Capture the cell that displays the provided text and extract its (X, Y) central coordinate. 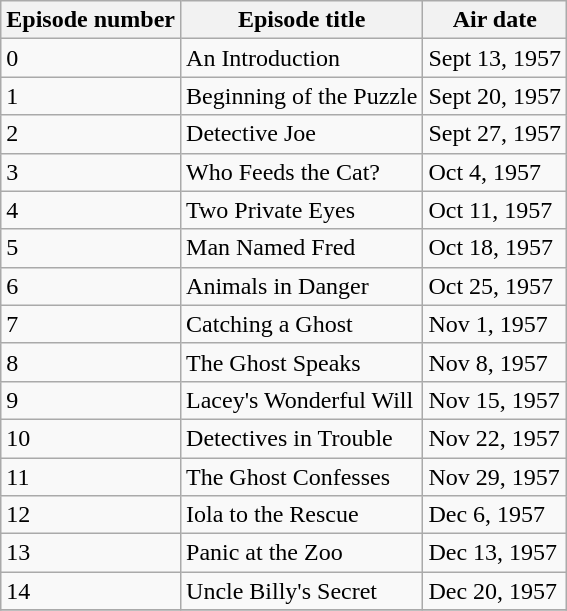
Nov 8, 1957 (495, 362)
12 (91, 515)
9 (91, 400)
Nov 22, 1957 (495, 438)
Panic at the Zoo (302, 553)
Episode title (302, 20)
Lacey's Wonderful Will (302, 400)
Oct 11, 1957 (495, 210)
Sept 20, 1957 (495, 96)
Nov 1, 1957 (495, 324)
10 (91, 438)
1 (91, 96)
8 (91, 362)
Two Private Eyes (302, 210)
The Ghost Speaks (302, 362)
3 (91, 172)
7 (91, 324)
14 (91, 591)
An Introduction (302, 58)
Man Named Fred (302, 248)
Animals in Danger (302, 286)
2 (91, 134)
6 (91, 286)
Uncle Billy's Secret (302, 591)
4 (91, 210)
Who Feeds the Cat? (302, 172)
Beginning of the Puzzle (302, 96)
Detectives in Trouble (302, 438)
5 (91, 248)
Dec 13, 1957 (495, 553)
Air date (495, 20)
Dec 6, 1957 (495, 515)
0 (91, 58)
The Ghost Confesses (302, 477)
Episode number (91, 20)
Dec 20, 1957 (495, 591)
Oct 18, 1957 (495, 248)
Detective Joe (302, 134)
Oct 4, 1957 (495, 172)
11 (91, 477)
Sept 13, 1957 (495, 58)
13 (91, 553)
Iola to the Rescue (302, 515)
Oct 25, 1957 (495, 286)
Nov 29, 1957 (495, 477)
Nov 15, 1957 (495, 400)
Catching a Ghost (302, 324)
Sept 27, 1957 (495, 134)
